Detect which cell encompasses the target text, then output its (x, y) center coordinate. 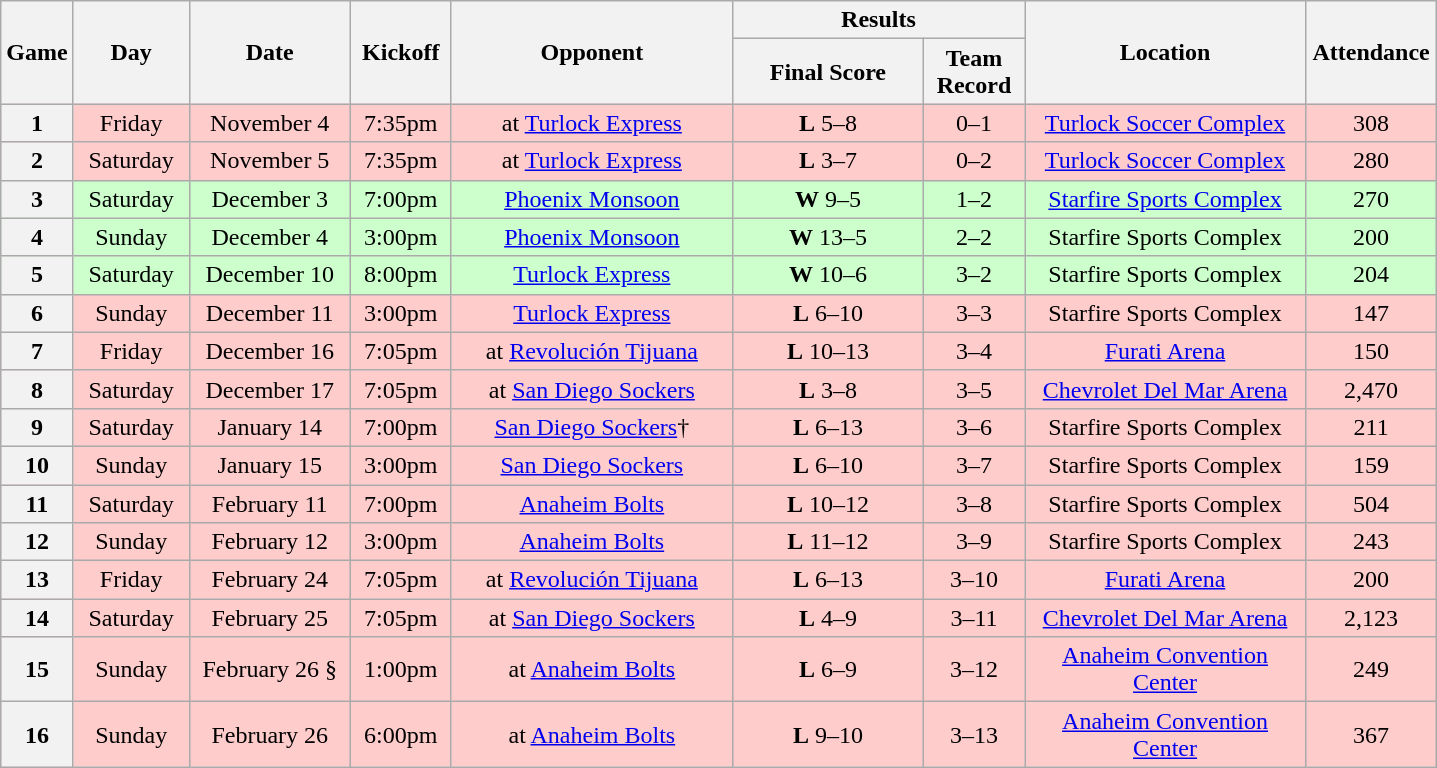
Game (37, 52)
6:00pm (400, 734)
December 16 (270, 351)
15 (37, 670)
3–8 (974, 503)
3–13 (974, 734)
4 (37, 237)
L 9–10 (828, 734)
159 (1372, 465)
2 (37, 161)
Team Record (974, 72)
16 (37, 734)
3–12 (974, 670)
L 4–9 (828, 618)
8:00pm (400, 275)
504 (1372, 503)
December 10 (270, 275)
3–2 (974, 275)
February 11 (270, 503)
Day (131, 52)
3–6 (974, 427)
L 10–12 (828, 503)
3–4 (974, 351)
Attendance (1372, 52)
204 (1372, 275)
February 24 (270, 580)
L 3–7 (828, 161)
3 (37, 199)
1:00pm (400, 670)
February 26 (270, 734)
367 (1372, 734)
L 11–12 (828, 542)
3–10 (974, 580)
0–1 (974, 123)
December 4 (270, 237)
December 3 (270, 199)
January 15 (270, 465)
1–2 (974, 199)
1 (37, 123)
280 (1372, 161)
2,470 (1372, 389)
8 (37, 389)
W 10–6 (828, 275)
November 4 (270, 123)
San Diego Sockers† (592, 427)
January 14 (270, 427)
Kickoff (400, 52)
February 25 (270, 618)
3–3 (974, 313)
308 (1372, 123)
November 5 (270, 161)
11 (37, 503)
W 13–5 (828, 237)
147 (1372, 313)
Location (1164, 52)
5 (37, 275)
9 (37, 427)
2,123 (1372, 618)
270 (1372, 199)
3–7 (974, 465)
L 3–8 (828, 389)
6 (37, 313)
14 (37, 618)
Final Score (828, 72)
3–11 (974, 618)
Date (270, 52)
L 10–13 (828, 351)
249 (1372, 670)
243 (1372, 542)
L 6–9 (828, 670)
San Diego Sockers (592, 465)
December 17 (270, 389)
3–9 (974, 542)
10 (37, 465)
February 26 § (270, 670)
12 (37, 542)
211 (1372, 427)
W 9–5 (828, 199)
3–5 (974, 389)
Opponent (592, 52)
2–2 (974, 237)
December 11 (270, 313)
0–2 (974, 161)
Results (878, 20)
February 12 (270, 542)
L 5–8 (828, 123)
13 (37, 580)
150 (1372, 351)
7 (37, 351)
